Return the (X, Y) coordinate for the center point of the cell that contains the specified text.  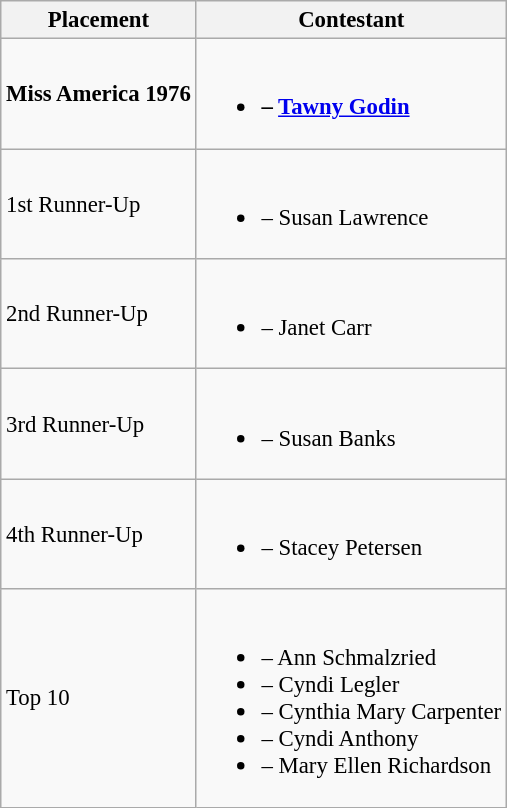
– Janet Carr (351, 314)
1st Runner-Up (98, 204)
– Susan Banks (351, 424)
Contestant (351, 20)
Placement (98, 20)
– Stacey Petersen (351, 534)
4th Runner-Up (98, 534)
Miss America 1976 (98, 94)
– Tawny Godin (351, 94)
– Ann Schmalzried – Cyndi Legler – Cynthia Mary Carpenter – Cyndi Anthony – Mary Ellen Richardson (351, 698)
3rd Runner-Up (98, 424)
Top 10 (98, 698)
– Susan Lawrence (351, 204)
2nd Runner-Up (98, 314)
